Return the [x, y] coordinate for the center point of the cell that contains the specified text.  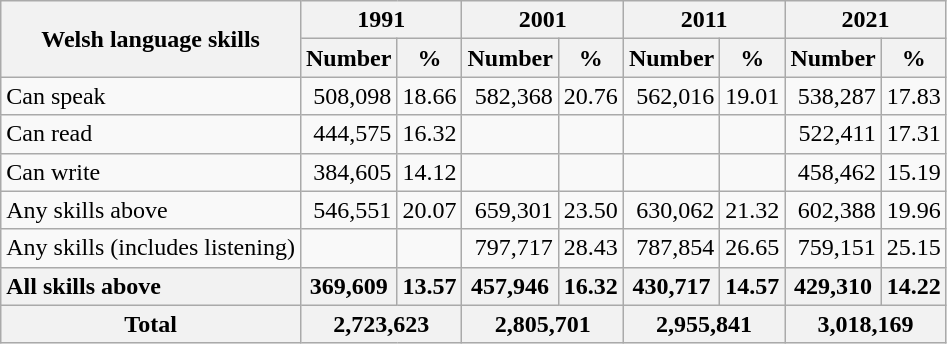
17.83 [914, 96]
20.07 [430, 210]
602,388 [833, 210]
787,854 [671, 248]
28.43 [590, 248]
21.32 [752, 210]
430,717 [671, 286]
25.15 [914, 248]
1991 [380, 20]
23.50 [590, 210]
2,723,623 [380, 324]
2011 [704, 20]
659,301 [510, 210]
Can speak [151, 96]
Total [151, 324]
19.96 [914, 210]
19.01 [752, 96]
444,575 [348, 134]
Welsh language skills [151, 39]
20.76 [590, 96]
562,016 [671, 96]
2021 [866, 20]
14.57 [752, 286]
630,062 [671, 210]
429,310 [833, 286]
522,411 [833, 134]
13.57 [430, 286]
458,462 [833, 172]
759,151 [833, 248]
14.12 [430, 172]
Any skills above [151, 210]
14.22 [914, 286]
2,955,841 [704, 324]
546,551 [348, 210]
15.19 [914, 172]
2001 [542, 20]
Can write [151, 172]
Any skills (includes listening) [151, 248]
All skills above [151, 286]
26.65 [752, 248]
582,368 [510, 96]
17.31 [914, 134]
2,805,701 [542, 324]
797,717 [510, 248]
3,018,169 [866, 324]
508,098 [348, 96]
Can read [151, 134]
538,287 [833, 96]
18.66 [430, 96]
384,605 [348, 172]
369,609 [348, 286]
457,946 [510, 286]
